Return the (x, y) coordinate for the center point of the cell that contains the specified text.  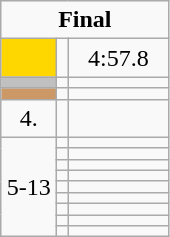
Final (85, 20)
4. (29, 118)
4:57.8 (118, 58)
5-13 (29, 187)
